Capture the cell that displays the provided text and extract its (X, Y) central coordinate. 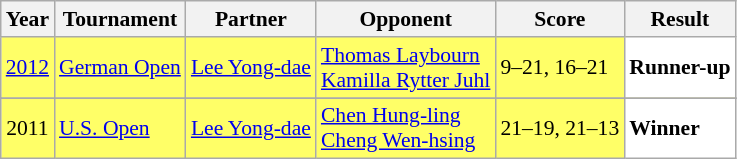
Winner (680, 128)
9–21, 16–21 (560, 68)
21–19, 21–13 (560, 128)
2011 (28, 128)
Result (680, 19)
Tournament (120, 19)
U.S. Open (120, 128)
Year (28, 19)
2012 (28, 68)
Score (560, 19)
German Open (120, 68)
Thomas Laybourn Kamilla Rytter Juhl (406, 68)
Partner (251, 19)
Chen Hung-ling Cheng Wen-hsing (406, 128)
Runner-up (680, 68)
Opponent (406, 19)
